Provide the (X, Y) coordinate of the cell's center where the given text is located.  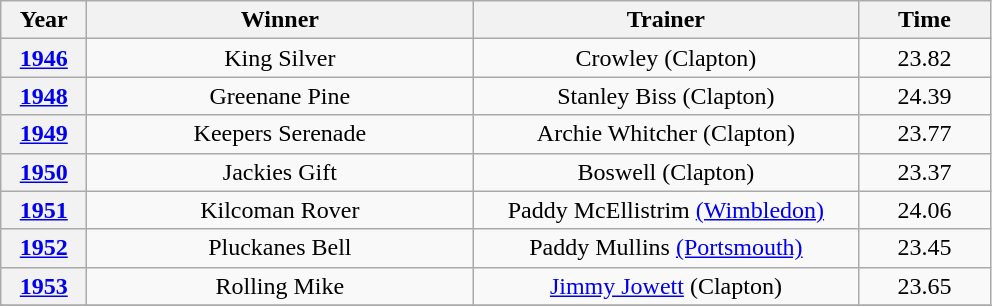
Time (924, 20)
1949 (44, 134)
Kilcoman Rover (280, 210)
1953 (44, 286)
Jimmy Jowett (Clapton) (666, 286)
24.39 (924, 96)
King Silver (280, 58)
23.37 (924, 172)
Crowley (Clapton) (666, 58)
23.77 (924, 134)
Year (44, 20)
1950 (44, 172)
Trainer (666, 20)
1946 (44, 58)
23.45 (924, 248)
23.82 (924, 58)
Paddy McEllistrim (Wimbledon) (666, 210)
Greenane Pine (280, 96)
1948 (44, 96)
Rolling Mike (280, 286)
1951 (44, 210)
1952 (44, 248)
Stanley Biss (Clapton) (666, 96)
Pluckanes Bell (280, 248)
Jackies Gift (280, 172)
24.06 (924, 210)
Archie Whitcher (Clapton) (666, 134)
23.65 (924, 286)
Boswell (Clapton) (666, 172)
Winner (280, 20)
Paddy Mullins (Portsmouth) (666, 248)
Keepers Serenade (280, 134)
